Find where the given text appears and provide that cell's center as (x, y) coordinate. 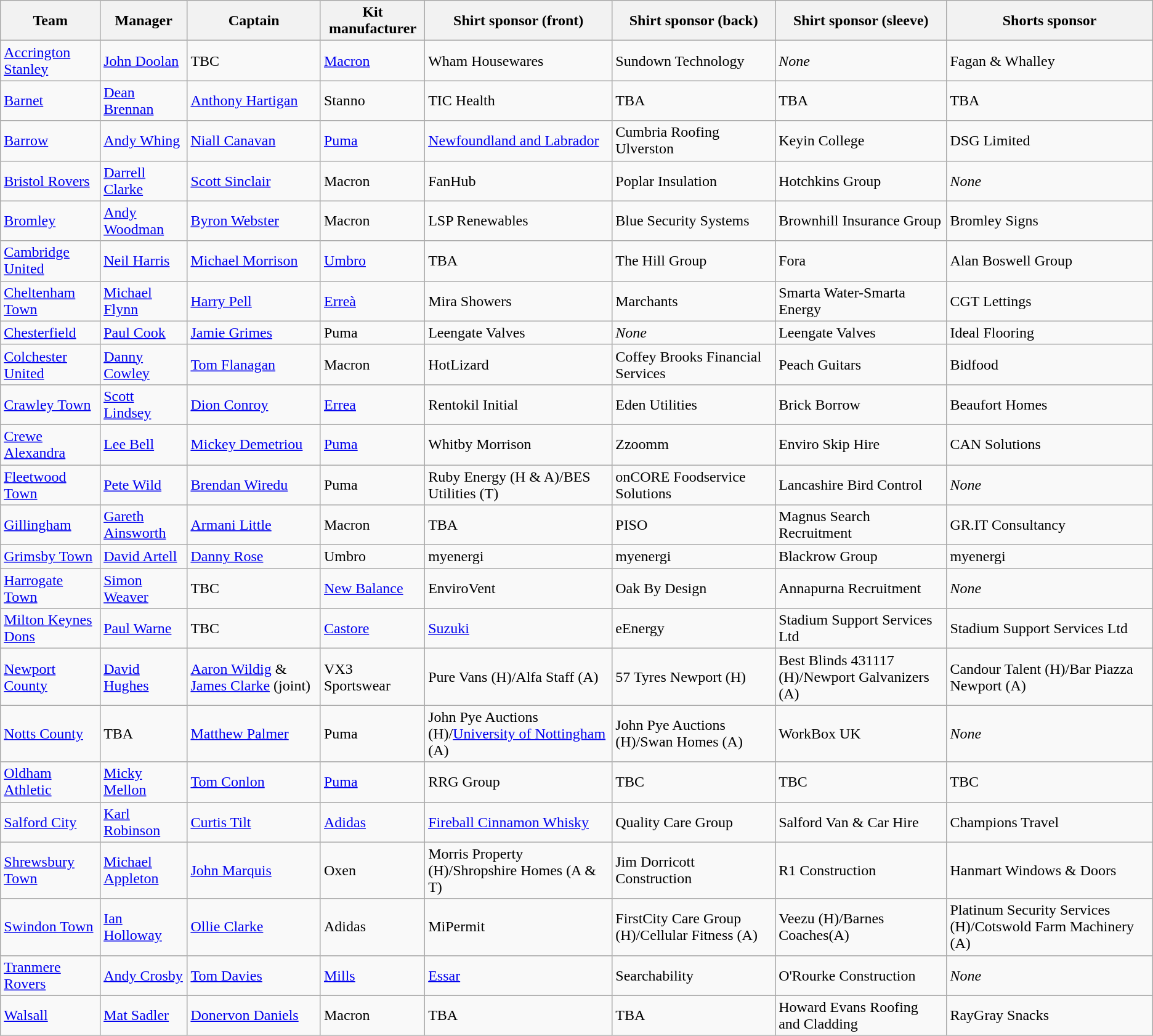
Enviro Skip Hire (861, 445)
John Doolan (144, 60)
Blackrow Group (861, 557)
GR.IT Consultancy (1050, 525)
Sundown Technology (694, 60)
Gillingham (51, 525)
Lee Bell (144, 445)
Karl Robinson (144, 822)
Jamie Grimes (254, 333)
Tom Davies (254, 976)
Eden Utilities (694, 404)
Keyin College (861, 140)
Crewe Alexandra (51, 445)
Poplar Insulation (694, 181)
Oldham Athletic (51, 782)
Cambridge United (51, 261)
Mills (372, 976)
Shirt sponsor (front) (519, 21)
Suzuki (519, 628)
EnviroVent (519, 589)
Neil Harris (144, 261)
Gareth Ainsworth (144, 525)
Bristol Rovers (51, 181)
New Balance (372, 589)
Beaufort Homes (1050, 404)
Newport County (51, 677)
RRG Group (519, 782)
Anthony Hartigan (254, 101)
Best Blinds 431117 (H)/Newport Galvanizers (A) (861, 677)
Fireball Cinnamon Whisky (519, 822)
Curtis Tilt (254, 822)
David Artell (144, 557)
R1 Construction (861, 870)
Ian Holloway (144, 927)
Mat Sadler (144, 1015)
MiPermit (519, 927)
Brick Borrow (861, 404)
LSP Renewables (519, 221)
Walsall (51, 1015)
John Marquis (254, 870)
Fagan & Whalley (1050, 60)
Paul Warne (144, 628)
DSG Limited (1050, 140)
Chesterfield (51, 333)
Matthew Palmer (254, 734)
Shirt sponsor (sleeve) (861, 21)
Hanmart Windows & Doors (1050, 870)
John Pye Auctions (H)/University of Nottingham (A) (519, 734)
Micky Mellon (144, 782)
Harry Pell (254, 301)
Scott Sinclair (254, 181)
Oak By Design (694, 589)
Oxen (372, 870)
Smarta Water-Smarta Energy (861, 301)
Searchability (694, 976)
Michael Appleton (144, 870)
Aaron Wildig & James Clarke (joint) (254, 677)
Kit manufacturer (372, 21)
Byron Webster (254, 221)
Bidfood (1050, 365)
Team (51, 21)
Danny Rose (254, 557)
Scott Lindsey (144, 404)
Fleetwood Town (51, 484)
Michael Morrison (254, 261)
Brendan Wiredu (254, 484)
Ollie Clarke (254, 927)
eEnergy (694, 628)
Dean Brennan (144, 101)
Notts County (51, 734)
Shrewsbury Town (51, 870)
Simon Weaver (144, 589)
Magnus Search Recruitment (861, 525)
Ideal Flooring (1050, 333)
Lancashire Bird Control (861, 484)
Howard Evans Roofing and Cladding (861, 1015)
Peach Guitars (861, 365)
Shirt sponsor (back) (694, 21)
Tom Flanagan (254, 365)
Errea (372, 404)
Milton Keynes Dons (51, 628)
Accrington Stanley (51, 60)
Tranmere Rovers (51, 976)
Erreà (372, 301)
Danny Cowley (144, 365)
Zzoomm (694, 445)
Tom Conlon (254, 782)
PISO (694, 525)
Brownhill Insurance Group (861, 221)
Morris Property (H)/Shropshire Homes (A & T) (519, 870)
Salford City (51, 822)
Niall Canavan (254, 140)
WorkBox UK (861, 734)
Paul Cook (144, 333)
Platinum Security Services (H)/Cotswold Farm Machinery (A) (1050, 927)
Barrow (51, 140)
Armani Little (254, 525)
Grimsby Town (51, 557)
Andy Woodman (144, 221)
Cheltenham Town (51, 301)
FirstCity Care Group (H)/Cellular Fitness (A) (694, 927)
Ruby Energy (H & A)/BES Utilities (T) (519, 484)
Shorts sponsor (1050, 21)
Annapurna Recruitment (861, 589)
Newfoundland and Labrador (519, 140)
Cumbria Roofing Ulverston (694, 140)
Bromley (51, 221)
Darrell Clarke (144, 181)
Hotchkins Group (861, 181)
Andy Crosby (144, 976)
Alan Boswell Group (1050, 261)
Mickey Demetriou (254, 445)
Harrogate Town (51, 589)
Donervon Daniels (254, 1015)
Fora (861, 261)
HotLizard (519, 365)
FanHub (519, 181)
Andy Whing (144, 140)
Coffey Brooks Financial Services (694, 365)
Veezu (H)/Barnes Coaches(A) (861, 927)
Bromley Signs (1050, 221)
Pure Vans (H)/Alfa Staff (A) (519, 677)
Stanno (372, 101)
Salford Van & Car Hire (861, 822)
TIC Health (519, 101)
The Hill Group (694, 261)
Captain (254, 21)
Michael Flynn (144, 301)
O'Rourke Construction (861, 976)
Barnet (51, 101)
Jim Dorricott Construction (694, 870)
Champions Travel (1050, 822)
Essar (519, 976)
Castore (372, 628)
Manager (144, 21)
Colchester United (51, 365)
Wham Housewares (519, 60)
Dion Conroy (254, 404)
Whitby Morrison (519, 445)
Pete Wild (144, 484)
David Hughes (144, 677)
Rentokil Initial (519, 404)
RayGray Snacks (1050, 1015)
Blue Security Systems (694, 221)
57 Tyres Newport (H) (694, 677)
onCORE Foodservice Solutions (694, 484)
Crawley Town (51, 404)
Candour Talent (H)/Bar Piazza Newport (A) (1050, 677)
VX3 Sportswear (372, 677)
CAN Solutions (1050, 445)
CGT Lettings (1050, 301)
Swindon Town (51, 927)
Marchants (694, 301)
John Pye Auctions (H)/Swan Homes (A) (694, 734)
Mira Showers (519, 301)
Quality Care Group (694, 822)
